Extract the [X, Y] coordinate from the center of the cell holding the provided text.  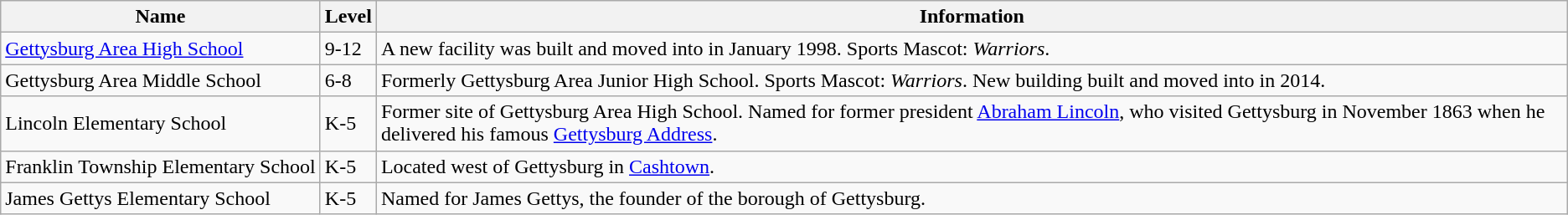
Information [972, 17]
Lincoln Elementary School [161, 124]
Level [348, 17]
9-12 [348, 49]
Formerly Gettysburg Area Junior High School. Sports Mascot: Warriors. New building built and moved into in 2014. [972, 80]
A new facility was built and moved into in January 1998. Sports Mascot: Warriors. [972, 49]
Gettysburg Area High School [161, 49]
Located west of Gettysburg in Cashtown. [972, 166]
Name [161, 17]
James Gettys Elementary School [161, 198]
6-8 [348, 80]
Named for James Gettys, the founder of the borough of Gettysburg. [972, 198]
Franklin Township Elementary School [161, 166]
Gettysburg Area Middle School [161, 80]
